For the text-containing cell, return its midpoint in [X, Y] coordinate format. 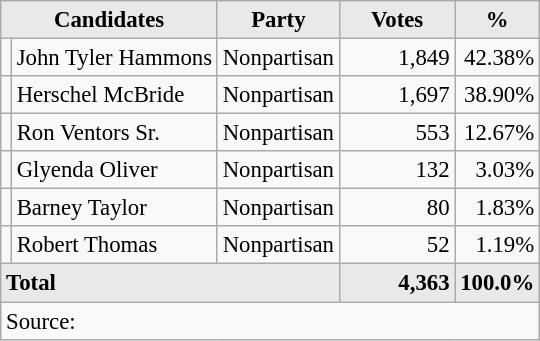
3.03% [498, 170]
1,849 [397, 58]
John Tyler Hammons [114, 58]
Total [170, 283]
Ron Ventors Sr. [114, 133]
38.90% [498, 95]
132 [397, 170]
42.38% [498, 58]
1.19% [498, 245]
52 [397, 245]
Barney Taylor [114, 208]
1,697 [397, 95]
Herschel McBride [114, 95]
Glyenda Oliver [114, 170]
553 [397, 133]
100.0% [498, 283]
12.67% [498, 133]
80 [397, 208]
Source: [270, 321]
% [498, 20]
Votes [397, 20]
1.83% [498, 208]
4,363 [397, 283]
Robert Thomas [114, 245]
Candidates [110, 20]
Party [278, 20]
